Return [x, y] of the center of cell containing provided text 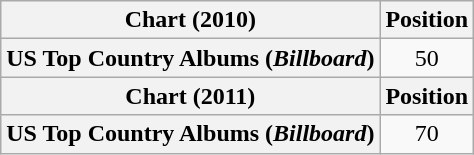
Chart (2010) [190, 20]
50 [427, 58]
Chart (2011) [190, 96]
70 [427, 134]
